Search for the cell housing the specified text and yield its (X, Y) center coordinate. 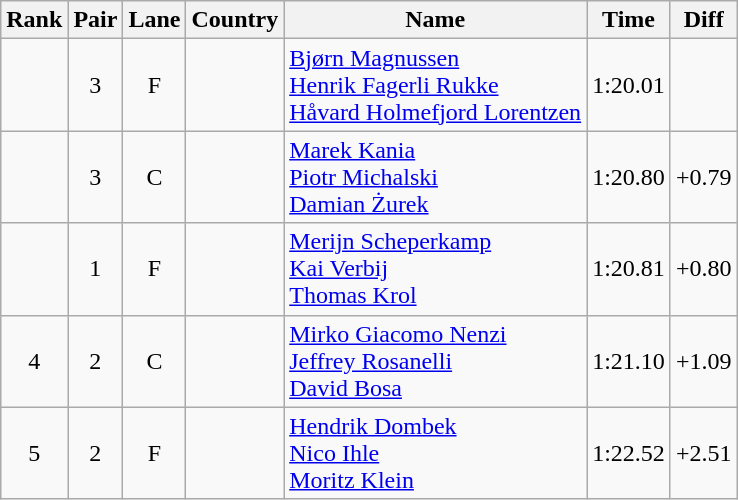
1:22.52 (629, 453)
1:20.81 (629, 269)
Hendrik DombekNico IhleMoritz Klein (436, 453)
Pair (96, 20)
+1.09 (704, 361)
Diff (704, 20)
+0.79 (704, 177)
1:21.10 (629, 361)
1:20.01 (629, 85)
1 (96, 269)
Name (436, 20)
5 (34, 453)
+0.80 (704, 269)
4 (34, 361)
Time (629, 20)
+2.51 (704, 453)
Country (235, 20)
Mirko Giacomo NenziJeffrey RosanelliDavid Bosa (436, 361)
1:20.80 (629, 177)
Rank (34, 20)
Lane (154, 20)
Bjørn MagnussenHenrik Fagerli RukkeHåvard Holmefjord Lorentzen (436, 85)
Marek KaniaPiotr MichalskiDamian Żurek (436, 177)
Merijn ScheperkampKai VerbijThomas Krol (436, 269)
